Detect which cell encompasses the target text, then output its [x, y] center coordinate. 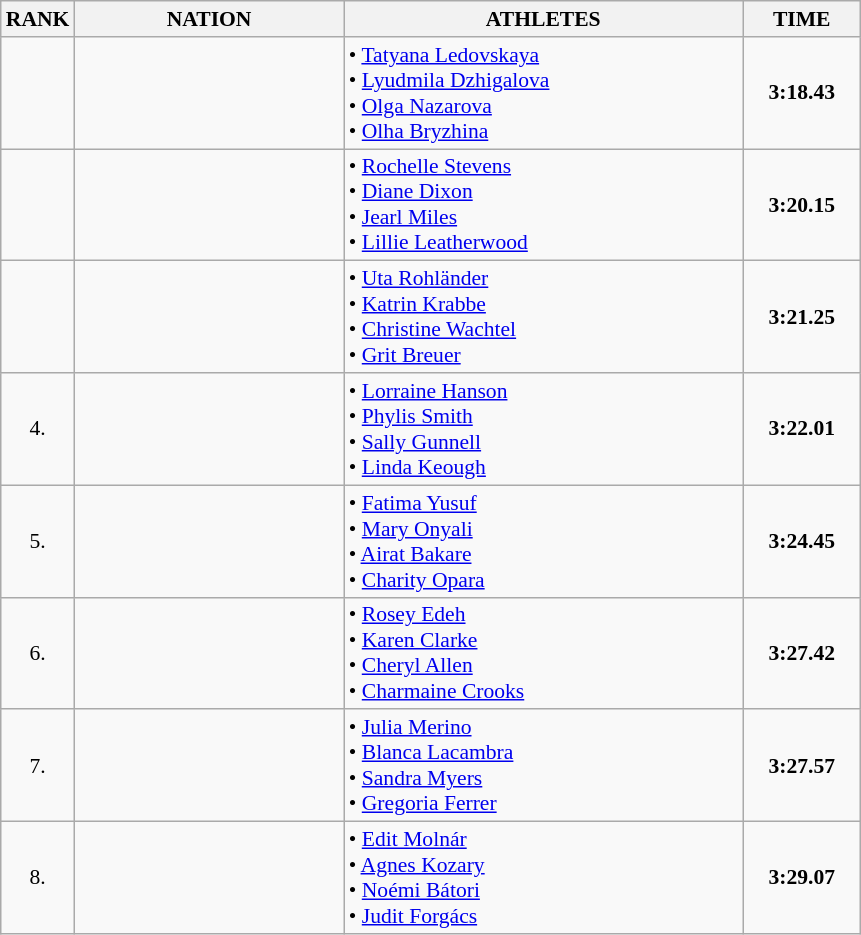
RANK [38, 19]
3:24.45 [802, 541]
8. [38, 878]
NATION [208, 19]
3:20.15 [802, 205]
3:29.07 [802, 878]
3:18.43 [802, 93]
• Lorraine Hanson• Phylis Smith• Sally Gunnell• Linda Keough [544, 429]
• Julia Merino• Blanca Lacambra• Sandra Myers• Gregoria Ferrer [544, 766]
4. [38, 429]
3:27.57 [802, 766]
• Rosey Edeh• Karen Clarke• Cheryl Allen• Charmaine Crooks [544, 653]
• Fatima Yusuf• Mary Onyali• Airat Bakare• Charity Opara [544, 541]
ATHLETES [544, 19]
• Uta Rohländer• Katrin Krabbe• Christine Wachtel• Grit Breuer [544, 317]
3:27.42 [802, 653]
TIME [802, 19]
5. [38, 541]
• Tatyana Ledovskaya• Lyudmila Dzhigalova• Olga Nazarova• Olha Bryzhina [544, 93]
• Edit Molnár• Agnes Kozary• Noémi Bátori• Judit Forgács [544, 878]
3:21.25 [802, 317]
3:22.01 [802, 429]
• Rochelle Stevens• Diane Dixon• Jearl Miles• Lillie Leatherwood [544, 205]
6. [38, 653]
7. [38, 766]
